Search for the cell housing the specified text and yield its [x, y] center coordinate. 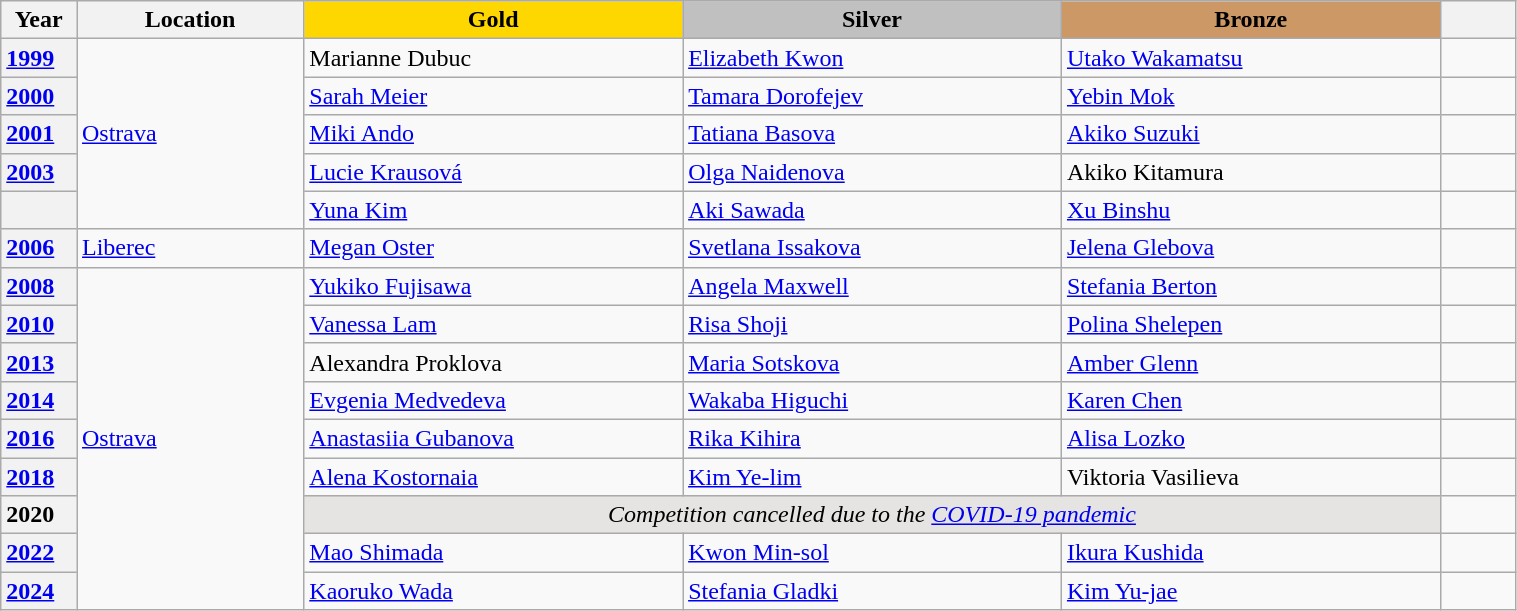
Vanessa Lam [494, 324]
2008 [39, 286]
Akiko Kitamura [1250, 172]
2018 [39, 477]
Silver [872, 20]
Utako Wakamatsu [1250, 58]
Yuna Kim [494, 210]
Wakaba Higuchi [872, 400]
Tamara Dorofejev [872, 96]
Alexandra Proklova [494, 362]
Angela Maxwell [872, 286]
Alisa Lozko [1250, 438]
2013 [39, 362]
Liberec [190, 248]
Rika Kihira [872, 438]
Maria Sotskova [872, 362]
Alena Kostornaia [494, 477]
2016 [39, 438]
Kwon Min-sol [872, 553]
Lucie Krausová [494, 172]
Jelena Glebova [1250, 248]
Aki Sawada [872, 210]
Polina Shelepen [1250, 324]
Yebin Mok [1250, 96]
2001 [39, 134]
Svetlana Issakova [872, 248]
Kim Ye-lim [872, 477]
1999 [39, 58]
Gold [494, 20]
Competition cancelled due to the COVID-19 pandemic [872, 515]
Miki Ando [494, 134]
Yukiko Fujisawa [494, 286]
2024 [39, 591]
Risa Shoji [872, 324]
Stefania Berton [1250, 286]
Amber Glenn [1250, 362]
2020 [39, 515]
Kaoruko Wada [494, 591]
Bronze [1250, 20]
2014 [39, 400]
2000 [39, 96]
Karen Chen [1250, 400]
2022 [39, 553]
Anastasiia Gubanova [494, 438]
Stefania Gladki [872, 591]
Akiko Suzuki [1250, 134]
Ikura Kushida [1250, 553]
Olga Naidenova [872, 172]
2006 [39, 248]
Viktoria Vasilieva [1250, 477]
Kim Yu-jae [1250, 591]
Megan Oster [494, 248]
Mao Shimada [494, 553]
Evgenia Medvedeva [494, 400]
2003 [39, 172]
Location [190, 20]
Xu Binshu [1250, 210]
Elizabeth Kwon [872, 58]
2010 [39, 324]
Year [39, 20]
Marianne Dubuc [494, 58]
Tatiana Basova [872, 134]
Sarah Meier [494, 96]
